Locate the cell with the specified text and output its (X, Y) center coordinate. 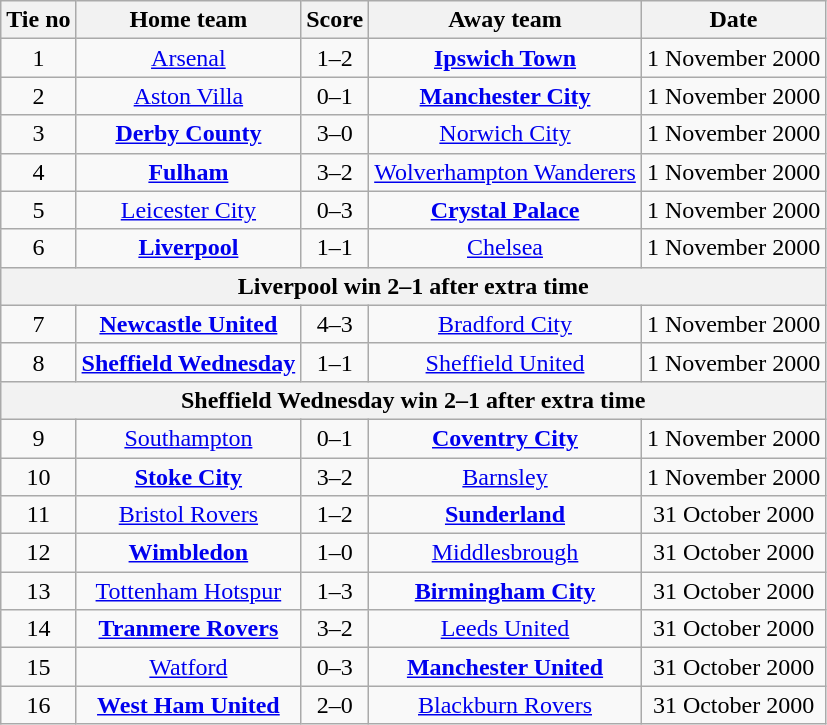
3 (38, 134)
15 (38, 667)
6 (38, 248)
1 (38, 58)
Aston Villa (188, 96)
Bradford City (506, 324)
2 (38, 96)
Birmingham City (506, 591)
12 (38, 553)
Newcastle United (188, 324)
Leicester City (188, 210)
9 (38, 438)
Watford (188, 667)
Away team (506, 20)
11 (38, 515)
16 (38, 705)
Manchester City (506, 96)
Tottenham Hotspur (188, 591)
14 (38, 629)
Tranmere Rovers (188, 629)
4–3 (335, 324)
Liverpool win 2–1 after extra time (414, 286)
7 (38, 324)
Sheffield Wednesday win 2–1 after extra time (414, 400)
5 (38, 210)
Date (733, 20)
Fulham (188, 172)
Bristol Rovers (188, 515)
Chelsea (506, 248)
Blackburn Rovers (506, 705)
Stoke City (188, 477)
Arsenal (188, 58)
Leeds United (506, 629)
West Ham United (188, 705)
1–0 (335, 553)
13 (38, 591)
Middlesbrough (506, 553)
Coventry City (506, 438)
Norwich City (506, 134)
Derby County (188, 134)
Wolverhampton Wanderers (506, 172)
Manchester United (506, 667)
Score (335, 20)
4 (38, 172)
Barnsley (506, 477)
1–3 (335, 591)
Liverpool (188, 248)
8 (38, 362)
Wimbledon (188, 553)
Ipswich Town (506, 58)
Crystal Palace (506, 210)
Sunderland (506, 515)
2–0 (335, 705)
Tie no (38, 20)
Home team (188, 20)
10 (38, 477)
Southampton (188, 438)
3–0 (335, 134)
Sheffield United (506, 362)
Sheffield Wednesday (188, 362)
